Detect which cell encompasses the target text, then output its [x, y] center coordinate. 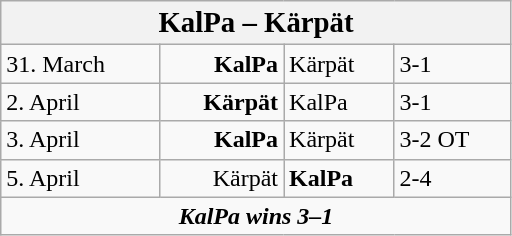
5. April [80, 178]
31. March [80, 64]
3-2 OT [452, 140]
2. April [80, 102]
3. April [80, 140]
2-4 [452, 178]
KalPa wins 3–1 [256, 216]
KalPa – Kärpät [256, 23]
